Provide the [x, y] coordinate of the cell's center where the given text is located.  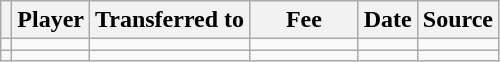
Transferred to [170, 20]
Date [388, 20]
Source [458, 20]
Player [51, 20]
Fee [304, 20]
